Search for the cell housing the specified text and yield its (X, Y) center coordinate. 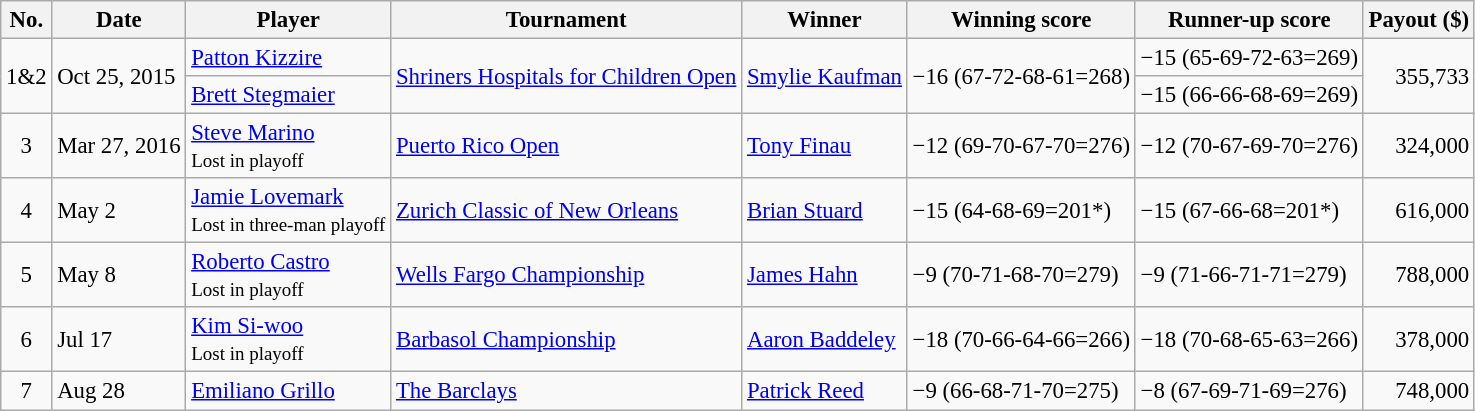
Brett Stegmaier (288, 95)
−12 (69-70-67-70=276) (1021, 146)
No. (26, 20)
355,733 (1418, 76)
4 (26, 210)
−15 (66-66-68-69=269) (1249, 95)
378,000 (1418, 340)
Winner (825, 20)
Mar 27, 2016 (119, 146)
The Barclays (566, 391)
Brian Stuard (825, 210)
788,000 (1418, 276)
Runner-up score (1249, 20)
324,000 (1418, 146)
6 (26, 340)
−15 (64-68-69=201*) (1021, 210)
Zurich Classic of New Orleans (566, 210)
Date (119, 20)
−16 (67-72-68-61=268) (1021, 76)
Tony Finau (825, 146)
May 2 (119, 210)
5 (26, 276)
Aaron Baddeley (825, 340)
Payout ($) (1418, 20)
Steve MarinoLost in playoff (288, 146)
−9 (70-71-68-70=279) (1021, 276)
−8 (67-69-71-69=276) (1249, 391)
James Hahn (825, 276)
Oct 25, 2015 (119, 76)
Player (288, 20)
Smylie Kaufman (825, 76)
−15 (67-66-68=201*) (1249, 210)
Roberto CastroLost in playoff (288, 276)
Jamie LovemarkLost in three-man playoff (288, 210)
748,000 (1418, 391)
7 (26, 391)
Shriners Hospitals for Children Open (566, 76)
−15 (65-69-72-63=269) (1249, 58)
Jul 17 (119, 340)
−9 (71-66-71-71=279) (1249, 276)
−9 (66-68-71-70=275) (1021, 391)
Tournament (566, 20)
Winning score (1021, 20)
Aug 28 (119, 391)
−12 (70-67-69-70=276) (1249, 146)
Wells Fargo Championship (566, 276)
Puerto Rico Open (566, 146)
Barbasol Championship (566, 340)
−18 (70-66-64-66=266) (1021, 340)
616,000 (1418, 210)
3 (26, 146)
Emiliano Grillo (288, 391)
May 8 (119, 276)
Kim Si-wooLost in playoff (288, 340)
Patrick Reed (825, 391)
Patton Kizzire (288, 58)
1&2 (26, 76)
−18 (70-68-65-63=266) (1249, 340)
